For the text-containing cell, return its midpoint in [X, Y] coordinate format. 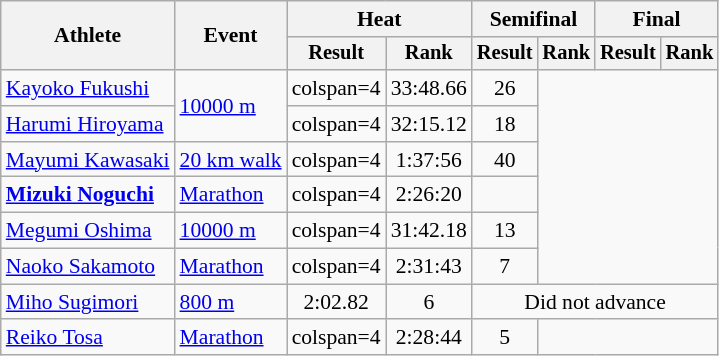
7 [505, 267]
Reiko Tosa [88, 338]
Megumi Oshima [88, 231]
Kayoko Fukushi [88, 88]
5 [505, 338]
32:15.12 [429, 124]
40 [505, 160]
2:02.82 [336, 302]
13 [505, 231]
26 [505, 88]
800 m [231, 302]
Event [231, 36]
2:31:43 [429, 267]
20 km walk [231, 160]
1:37:56 [429, 160]
Mayumi Kawasaki [88, 160]
18 [505, 124]
6 [429, 302]
Semifinal [534, 19]
Did not advance [595, 302]
Mizuki Noguchi [88, 195]
2:26:20 [429, 195]
Athlete [88, 36]
31:42.18 [429, 231]
33:48.66 [429, 88]
Final [656, 19]
Miho Sugimori [88, 302]
Naoko Sakamoto [88, 267]
Harumi Hiroyama [88, 124]
2:28:44 [429, 338]
Heat [380, 19]
